Search for the cell housing the specified text and yield its (x, y) center coordinate. 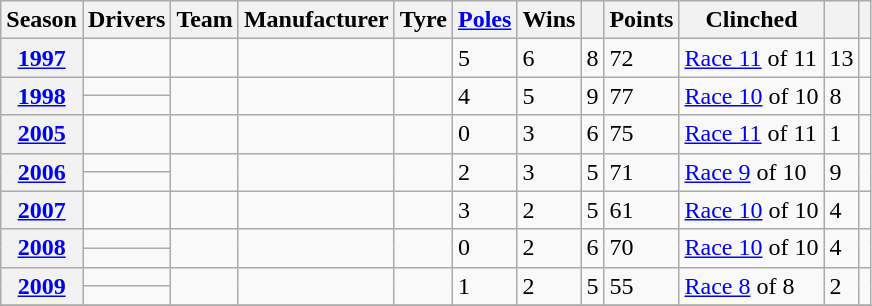
2007 (42, 210)
2005 (42, 134)
72 (642, 58)
Drivers (126, 20)
77 (642, 96)
Season (42, 20)
Points (642, 20)
2008 (42, 248)
Tyre (423, 20)
2009 (42, 286)
70 (642, 248)
Team (205, 20)
75 (642, 134)
1998 (42, 96)
Wins (549, 20)
Race 8 of 8 (752, 286)
2006 (42, 172)
71 (642, 172)
61 (642, 210)
Race 9 of 10 (752, 172)
55 (642, 286)
1997 (42, 58)
Manufacturer (316, 20)
Clinched (752, 20)
13 (842, 58)
Poles (484, 20)
